Return [X, Y] of the center of cell containing provided text 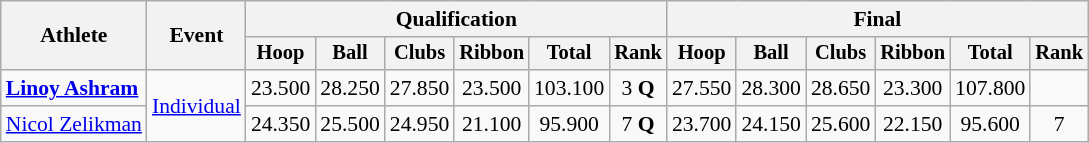
95.600 [990, 124]
Individual [196, 106]
23.300 [912, 88]
Event [196, 36]
24.950 [420, 124]
28.300 [770, 88]
24.150 [770, 124]
Nicol Zelikman [74, 124]
7 Q [638, 124]
103.100 [569, 88]
Final [878, 19]
7 [1059, 124]
28.250 [350, 88]
Linoy Ashram [74, 88]
107.800 [990, 88]
25.600 [840, 124]
Athlete [74, 36]
3 Q [638, 88]
28.650 [840, 88]
95.900 [569, 124]
25.500 [350, 124]
24.350 [280, 124]
22.150 [912, 124]
23.700 [702, 124]
Qualification [456, 19]
21.100 [492, 124]
27.850 [420, 88]
27.550 [702, 88]
